Return (x, y) of the center of cell containing provided text 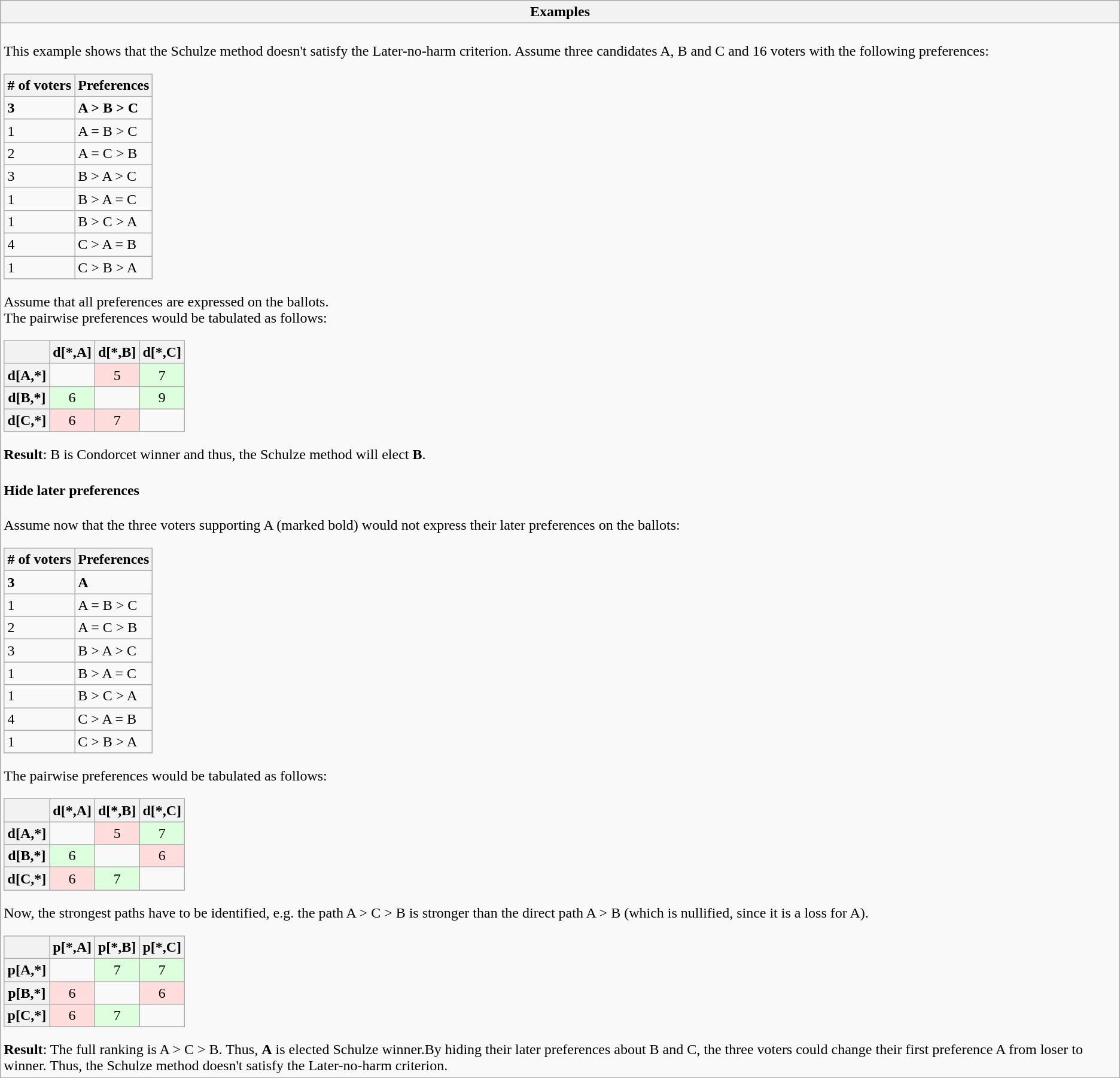
p[*,B] (117, 948)
p[*,C] (162, 948)
A > B > C (114, 108)
9 (162, 397)
p[*,A] (72, 948)
Examples (560, 12)
p[A,*] (27, 970)
A (114, 582)
p[C,*] (27, 1016)
p[B,*] (27, 993)
